For the text-containing cell, return its midpoint in [X, Y] coordinate format. 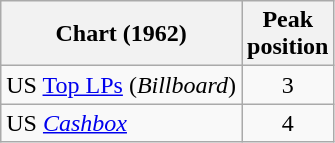
4 [288, 123]
US Cashbox [122, 123]
US Top LPs (Billboard) [122, 85]
3 [288, 85]
Peakposition [288, 34]
Chart (1962) [122, 34]
